Detect which cell encompasses the target text, then output its [X, Y] center coordinate. 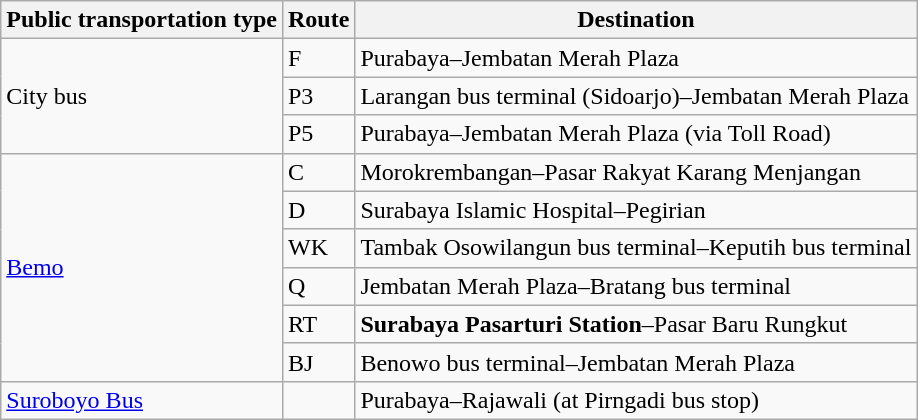
Destination [636, 20]
WK [318, 248]
Surabaya Islamic Hospital–Pegirian [636, 210]
Q [318, 286]
P5 [318, 134]
P3 [318, 96]
F [318, 58]
Benowo bus terminal–Jembatan Merah Plaza [636, 362]
Purabaya–Rajawali (at Pirngadi bus stop) [636, 400]
D [318, 210]
Larangan bus terminal (Sidoarjo)–Jembatan Merah Plaza [636, 96]
Bemo [142, 267]
Suroboyo Bus [142, 400]
Morokrembangan–Pasar Rakyat Karang Menjangan [636, 172]
Purabaya–Jembatan Merah Plaza (via Toll Road) [636, 134]
Jembatan Merah Plaza–Bratang bus terminal [636, 286]
City bus [142, 96]
C [318, 172]
RT [318, 324]
Route [318, 20]
Surabaya Pasarturi Station–Pasar Baru Rungkut [636, 324]
Purabaya–Jembatan Merah Plaza [636, 58]
Tambak Osowilangun bus terminal–Keputih bus terminal [636, 248]
Public transportation type [142, 20]
BJ [318, 362]
